Search for the cell housing the specified text and yield its (x, y) center coordinate. 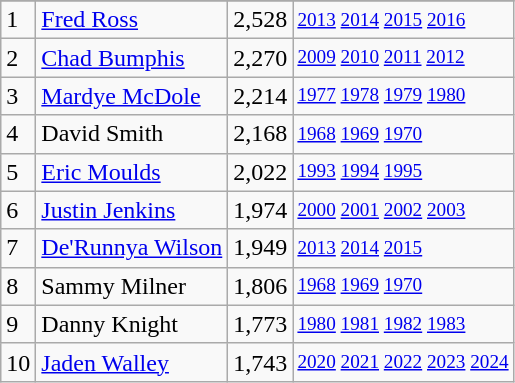
Fred Ross (132, 20)
5 (18, 172)
2,022 (260, 172)
2,270 (260, 58)
2013 2014 2015 (403, 248)
Jaden Walley (132, 362)
2,214 (260, 96)
1,773 (260, 324)
1977 1978 1979 1980 (403, 96)
1,974 (260, 210)
Justin Jenkins (132, 210)
2000 2001 2002 2003 (403, 210)
1980 1981 1982 1983 (403, 324)
2009 2010 2011 2012 (403, 58)
4 (18, 134)
1,743 (260, 362)
2013 2014 2015 2016 (403, 20)
9 (18, 324)
2020 2021 2022 2023 2024 (403, 362)
7 (18, 248)
1,806 (260, 286)
1,949 (260, 248)
2,168 (260, 134)
David Smith (132, 134)
3 (18, 96)
6 (18, 210)
Mardye McDole (132, 96)
2,528 (260, 20)
Danny Knight (132, 324)
Eric Moulds (132, 172)
1993 1994 1995 (403, 172)
2 (18, 58)
8 (18, 286)
10 (18, 362)
1 (18, 20)
De'Runnya Wilson (132, 248)
Chad Bumphis (132, 58)
Sammy Milner (132, 286)
